Locate the cell with the specified text and output its [X, Y] center coordinate. 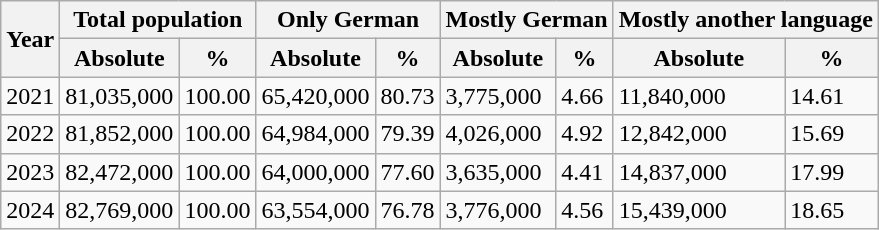
82,769,000 [120, 210]
Total population [158, 20]
4,026,000 [498, 134]
3,775,000 [498, 96]
4.56 [584, 210]
64,000,000 [316, 172]
65,420,000 [316, 96]
3,776,000 [498, 210]
76.78 [408, 210]
3,635,000 [498, 172]
2024 [30, 210]
63,554,000 [316, 210]
15.69 [832, 134]
4.41 [584, 172]
77.60 [408, 172]
Only German [348, 20]
64,984,000 [316, 134]
15,439,000 [699, 210]
17.99 [832, 172]
11,840,000 [699, 96]
Year [30, 39]
Mostly German [526, 20]
12,842,000 [699, 134]
4.92 [584, 134]
81,852,000 [120, 134]
18.65 [832, 210]
Mostly another language [746, 20]
14,837,000 [699, 172]
14.61 [832, 96]
81,035,000 [120, 96]
4.66 [584, 96]
80.73 [408, 96]
2021 [30, 96]
2023 [30, 172]
82,472,000 [120, 172]
2022 [30, 134]
79.39 [408, 134]
